Provide the [X, Y] coordinate of the cell's center where the given text is located.  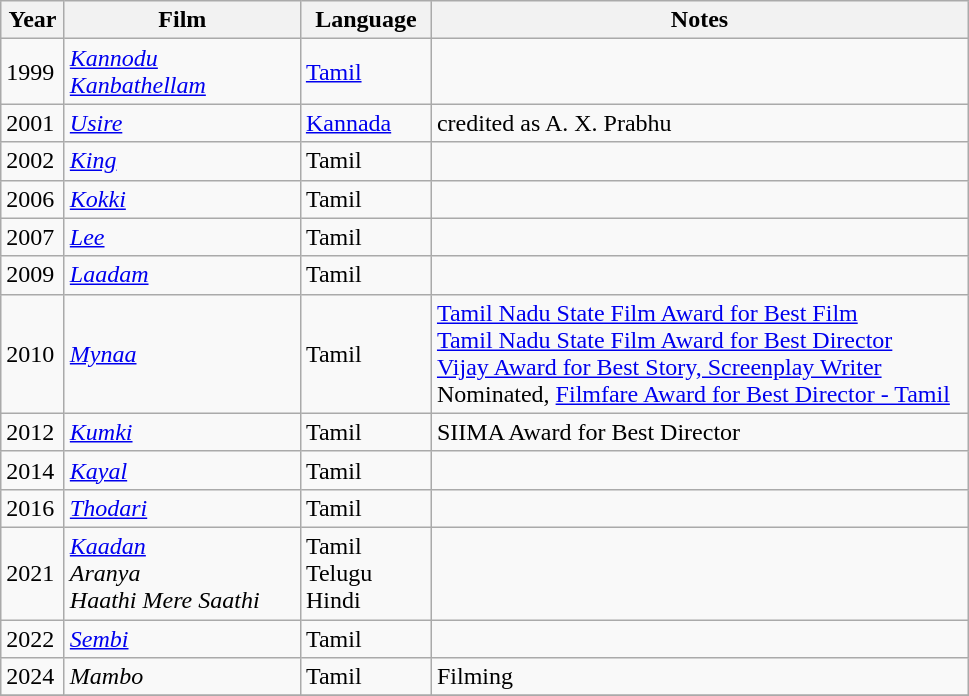
2007 [33, 237]
Filming [699, 677]
Notes [699, 20]
2024 [33, 677]
Year [33, 20]
Sembi [182, 639]
Lee [182, 237]
Language [366, 20]
Mynaa [182, 354]
King [182, 161]
2009 [33, 275]
2014 [33, 470]
Kayal [182, 470]
Laadam [182, 275]
credited as A. X. Prabhu [699, 123]
Kokki [182, 199]
2010 [33, 354]
2001 [33, 123]
2016 [33, 508]
2021 [33, 573]
2002 [33, 161]
2006 [33, 199]
1999 [33, 72]
Kannada [366, 123]
Mambo [182, 677]
KaadanAranyaHaathi Mere Saathi [182, 573]
Kumki [182, 432]
Film [182, 20]
Usire [182, 123]
Kannodu Kanbathellam [182, 72]
SIIMA Award for Best Director [699, 432]
2012 [33, 432]
Thodari [182, 508]
TamilTeluguHindi [366, 573]
2022 [33, 639]
